Locate the cell with the specified text and output its (x, y) center coordinate. 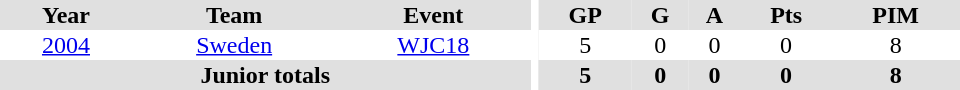
Event (433, 15)
Sweden (234, 45)
A (714, 15)
Team (234, 15)
2004 (66, 45)
Pts (786, 15)
G (660, 15)
WJC18 (433, 45)
Year (66, 15)
Junior totals (265, 75)
PIM (896, 15)
GP (585, 15)
